Extract the (X, Y) coordinate from the center of the cell holding the provided text.  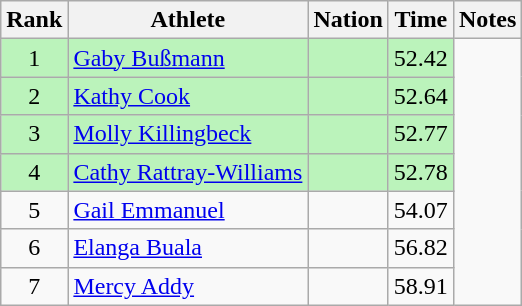
56.82 (420, 248)
Time (420, 20)
3 (34, 134)
2 (34, 96)
4 (34, 172)
52.64 (420, 96)
52.42 (420, 58)
54.07 (420, 210)
58.91 (420, 286)
Molly Killingbeck (188, 134)
1 (34, 58)
7 (34, 286)
Rank (34, 20)
52.78 (420, 172)
Kathy Cook (188, 96)
Mercy Addy (188, 286)
Cathy Rattray-Williams (188, 172)
Notes (487, 20)
Gail Emmanuel (188, 210)
5 (34, 210)
Athlete (188, 20)
6 (34, 248)
52.77 (420, 134)
Gaby Bußmann (188, 58)
Nation (348, 20)
Elanga Buala (188, 248)
